Capture the cell that displays the provided text and extract its (X, Y) central coordinate. 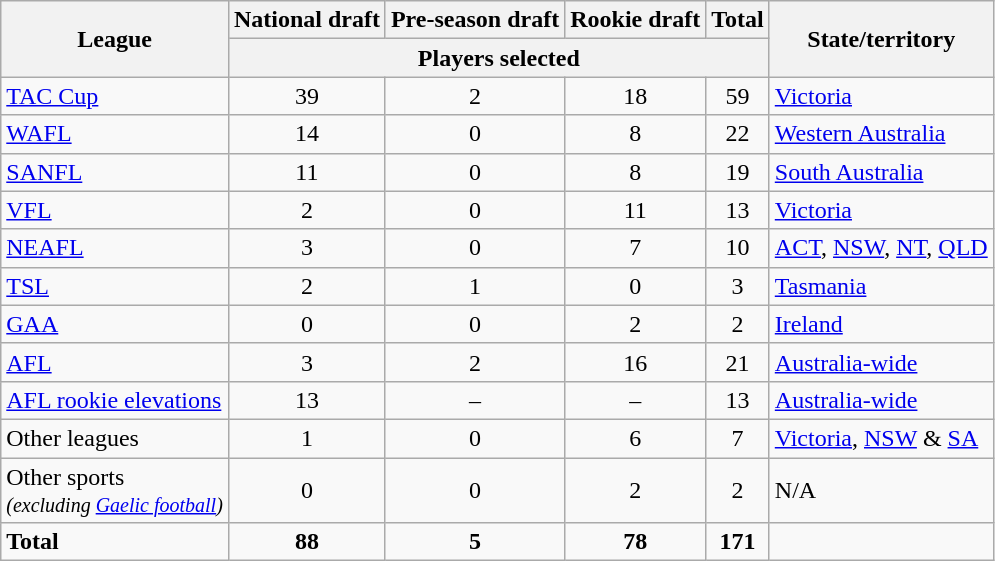
39 (306, 96)
88 (306, 542)
5 (474, 542)
TAC Cup (115, 96)
Rookie draft (636, 20)
14 (306, 134)
59 (738, 96)
Tasmania (881, 286)
ACT, NSW, NT, QLD (881, 248)
NEAFL (115, 248)
N/A (881, 490)
South Australia (881, 172)
Players selected (498, 58)
SANFL (115, 172)
Western Australia (881, 134)
Other leagues (115, 438)
21 (738, 362)
6 (636, 438)
AFL rookie elevations (115, 400)
League (115, 39)
TSL (115, 286)
Victoria, NSW & SA (881, 438)
Ireland (881, 324)
10 (738, 248)
171 (738, 542)
19 (738, 172)
GAA (115, 324)
National draft (306, 20)
Pre-season draft (474, 20)
18 (636, 96)
Other sports(excluding Gaelic football) (115, 490)
State/territory (881, 39)
16 (636, 362)
VFL (115, 210)
AFL (115, 362)
WAFL (115, 134)
22 (738, 134)
78 (636, 542)
